Capture the cell that displays the provided text and extract its (X, Y) central coordinate. 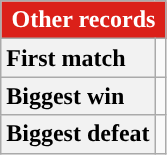
Biggest defeat (78, 134)
Other records (84, 20)
Biggest win (78, 96)
First match (78, 58)
